Scan for the cell matching the given text and deliver its (X, Y) coordinate at center. 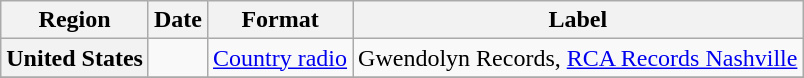
Gwendolyn Records, RCA Records Nashville (578, 58)
Region (75, 20)
Country radio (280, 58)
Label (578, 20)
United States (75, 58)
Format (280, 20)
Date (178, 20)
